Extract the (x, y) coordinate from the center of the cell holding the provided text.  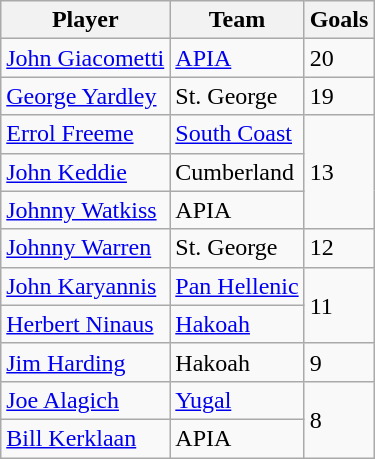
Yugal (237, 400)
Joe Alagich (86, 400)
Herbert Ninaus (86, 324)
Team (237, 20)
13 (339, 172)
John Keddie (86, 172)
Goals (339, 20)
20 (339, 58)
Johnny Watkiss (86, 210)
11 (339, 305)
South Coast (237, 134)
Cumberland (237, 172)
8 (339, 419)
9 (339, 362)
19 (339, 96)
Johnny Warren (86, 248)
John Karyannis (86, 286)
Bill Kerklaan (86, 438)
Player (86, 20)
12 (339, 248)
Errol Freeme (86, 134)
George Yardley (86, 96)
John Giacometti (86, 58)
Jim Harding (86, 362)
Pan Hellenic (237, 286)
